Pinpoint the cell where the given text exists, returning its (X, Y) midpoint coordinate. 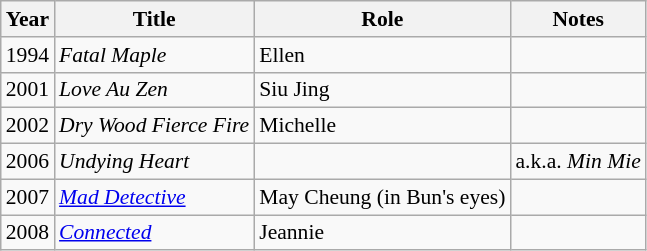
2007 (28, 197)
Love Au Zen (154, 90)
1994 (28, 55)
Title (154, 19)
Year (28, 19)
a.k.a. Min Mie (578, 162)
2002 (28, 126)
Connected (154, 233)
2008 (28, 233)
Mad Detective (154, 197)
Ellen (382, 55)
2001 (28, 90)
Notes (578, 19)
Dry Wood Fierce Fire (154, 126)
Undying Heart (154, 162)
Role (382, 19)
2006 (28, 162)
May Cheung (in Bun's eyes) (382, 197)
Siu Jing (382, 90)
Jeannie (382, 233)
Michelle (382, 126)
Fatal Maple (154, 55)
